Find where the given text appears and provide that cell's center as (x, y) coordinate. 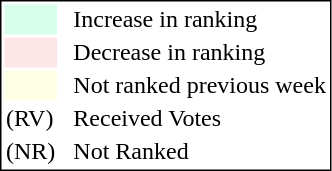
Not ranked previous week (200, 85)
Not Ranked (200, 151)
(RV) (30, 119)
Increase in ranking (200, 19)
Received Votes (200, 119)
(NR) (30, 151)
Decrease in ranking (200, 53)
